Find where the given text appears and provide that cell's center as [x, y] coordinate. 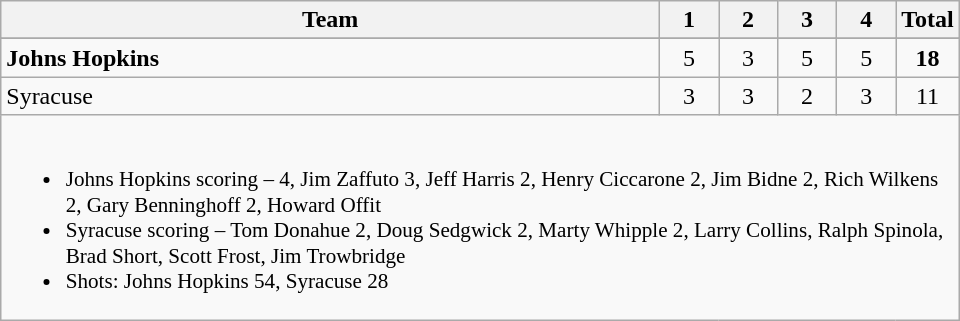
4 [866, 20]
1 [688, 20]
Team [330, 20]
Johns Hopkins [330, 58]
Total [928, 20]
Syracuse [330, 96]
11 [928, 96]
18 [928, 58]
